Return the (x, y) coordinate for the center point of the cell that contains the specified text.  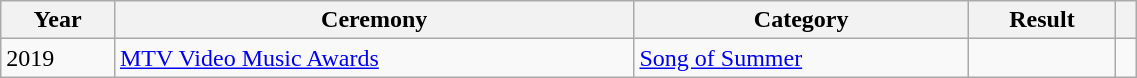
Year (58, 20)
2019 (58, 58)
Ceremony (374, 20)
Category (801, 20)
MTV Video Music Awards (374, 58)
Song of Summer (801, 58)
Result (1042, 20)
